Scan for the cell matching the given text and deliver its (X, Y) coordinate at center. 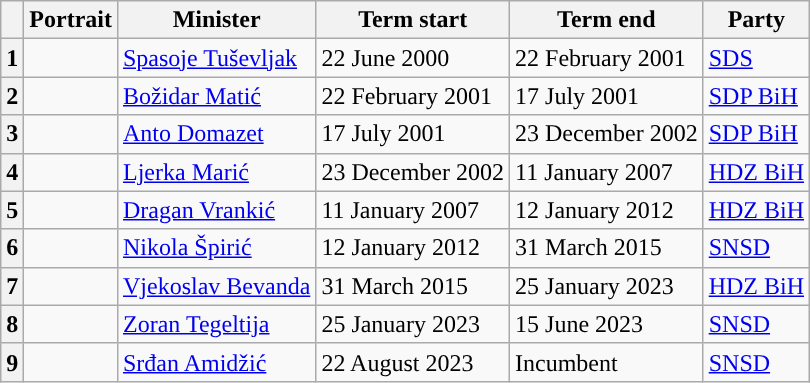
Vjekoslav Bevanda (216, 286)
3 (12, 134)
Term start (413, 20)
Dragan Vrankić (216, 210)
22 August 2023 (413, 362)
Ljerka Marić (216, 172)
8 (12, 324)
22 June 2000 (413, 58)
Zoran Tegeltija (216, 324)
Party (756, 20)
2 (12, 96)
Božidar Matić (216, 96)
15 June 2023 (607, 324)
5 (12, 210)
SDS (756, 58)
Anto Domazet (216, 134)
Incumbent (607, 362)
Portrait (71, 20)
Nikola Špirić (216, 248)
4 (12, 172)
Minister (216, 20)
9 (12, 362)
Spasoje Tuševljak (216, 58)
Term end (607, 20)
Srđan Amidžić (216, 362)
6 (12, 248)
7 (12, 286)
1 (12, 58)
